Return [x, y] of the center of cell containing provided text 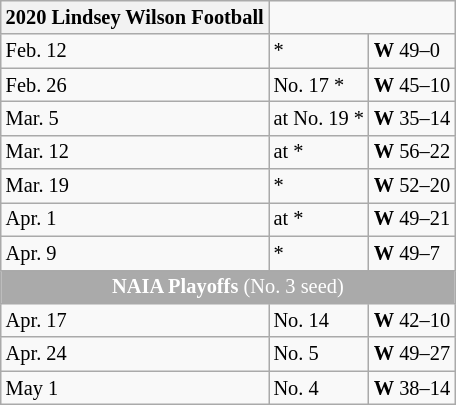
Apr. 24 [135, 354]
No. 17 * [319, 85]
W 56–22 [412, 152]
W 52–20 [412, 186]
W 42–10 [412, 320]
2020 Lindsey Wilson Football [135, 17]
Mar. 12 [135, 152]
W 38–14 [412, 388]
Apr. 17 [135, 320]
No. 14 [319, 320]
No. 5 [319, 354]
W 35–14 [412, 118]
W 45–10 [412, 85]
at No. 19 * [319, 118]
W 49–7 [412, 253]
Mar. 5 [135, 118]
No. 4 [319, 388]
Apr. 1 [135, 219]
Feb. 26 [135, 85]
W 49–0 [412, 51]
NAIA Playoffs (No. 3 seed) [228, 287]
W 49–27 [412, 354]
May 1 [135, 388]
Feb. 12 [135, 51]
Mar. 19 [135, 186]
W 49–21 [412, 219]
Apr. 9 [135, 253]
